From the cell containing the given text, extract its center point as (X, Y) coordinate. 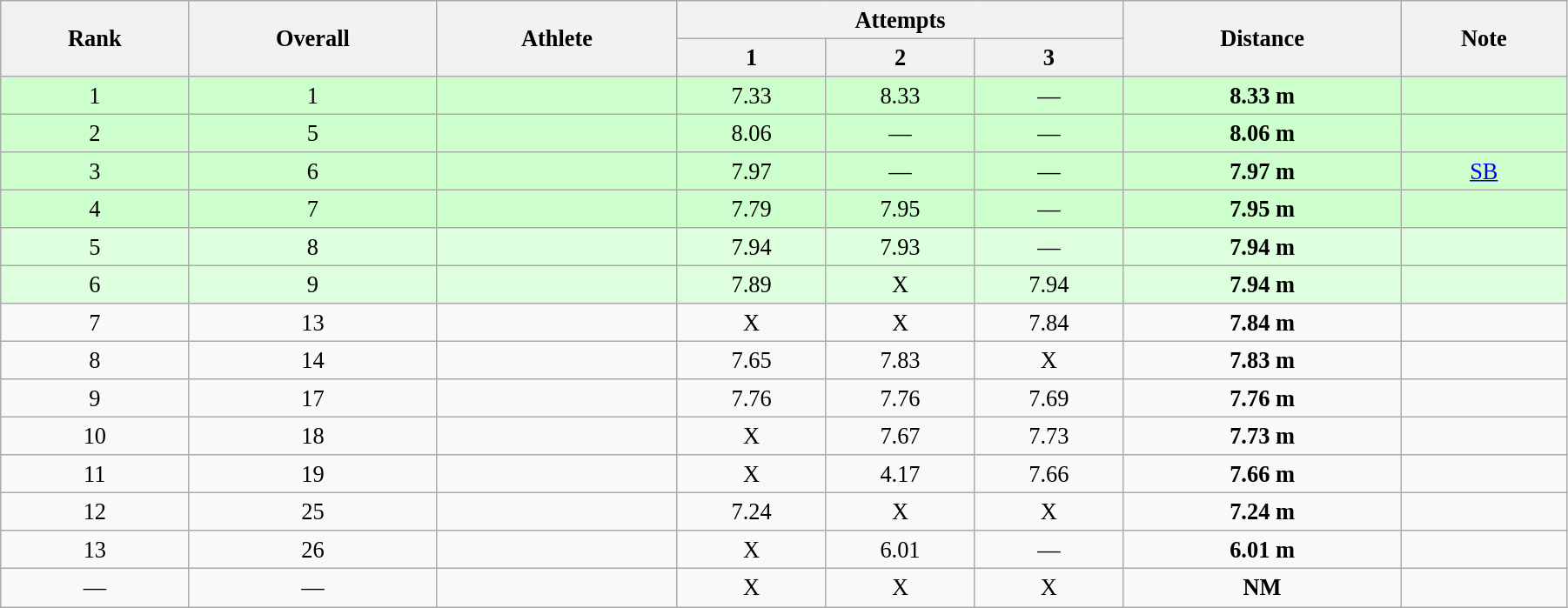
7.95 (900, 209)
10 (95, 436)
26 (313, 550)
25 (313, 511)
7.97 m (1262, 171)
7.73 (1049, 436)
6.01 m (1262, 550)
8.06 m (1262, 133)
7.73 m (1262, 436)
Attempts (900, 19)
Rank (95, 38)
19 (313, 474)
11 (95, 474)
8.33 m (1262, 95)
7.84 m (1262, 323)
18 (313, 436)
17 (313, 398)
7.84 (1049, 323)
12 (95, 511)
7.83 m (1262, 360)
NM (1262, 588)
4.17 (900, 474)
Athlete (557, 38)
7.66 (1049, 474)
7.24 (752, 511)
8.33 (900, 95)
Overall (313, 38)
14 (313, 360)
4 (95, 209)
7.93 (900, 247)
7.76 m (1262, 398)
7.67 (900, 436)
7.69 (1049, 398)
6.01 (900, 550)
7.89 (752, 284)
7.83 (900, 360)
8.06 (752, 133)
Distance (1262, 38)
7.79 (752, 209)
Note (1484, 38)
7.65 (752, 360)
7.24 m (1262, 511)
7.33 (752, 95)
7.66 m (1262, 474)
SB (1484, 171)
7.97 (752, 171)
7.95 m (1262, 209)
